Detect which cell encompasses the target text, then output its (X, Y) center coordinate. 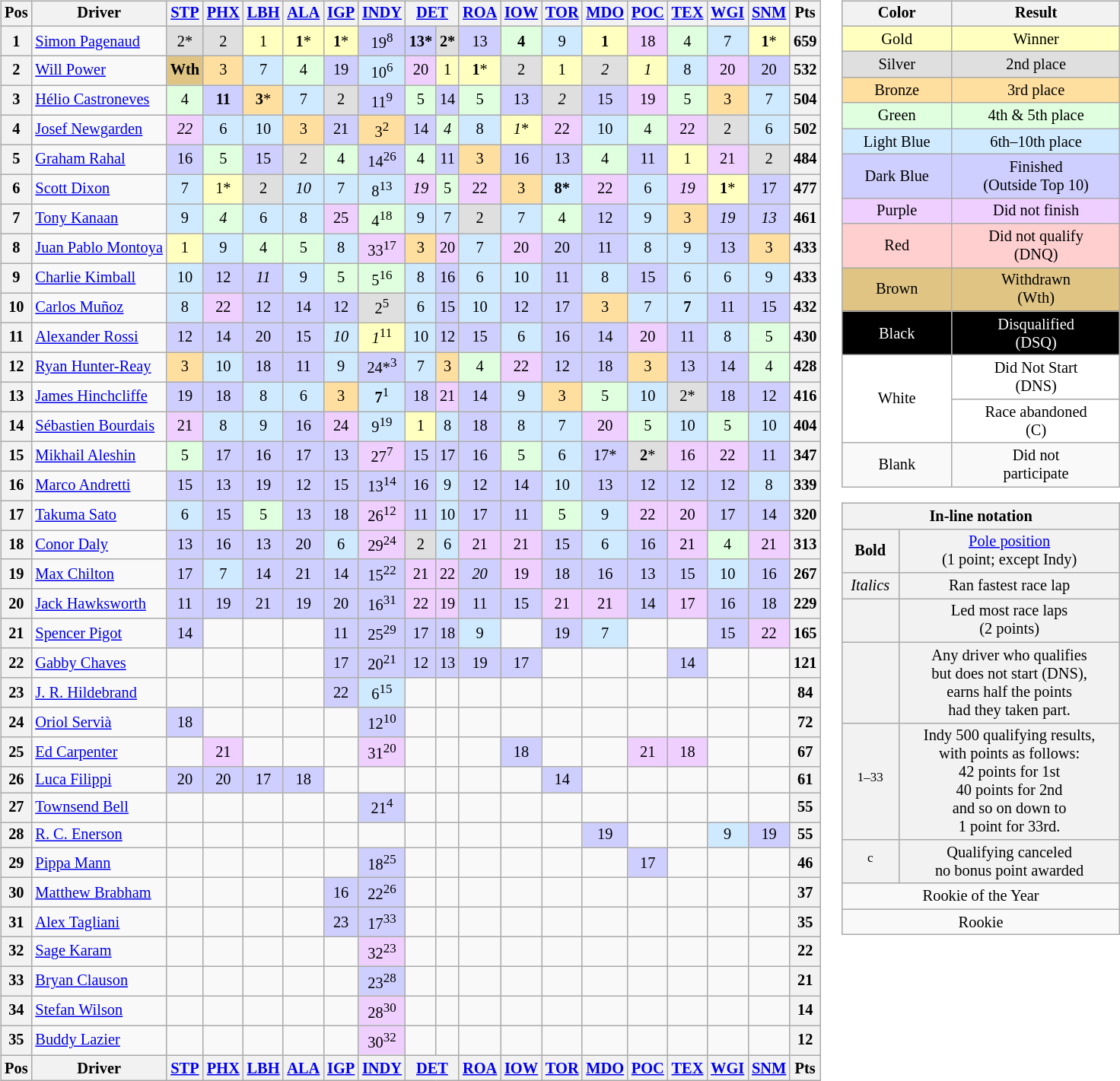
Disqualified(DSQ) (1036, 333)
R. C. Enerson (99, 835)
813 (382, 189)
13* (421, 41)
Spencer Pigot (99, 633)
106 (382, 70)
Alex Tagliani (99, 922)
Buddy Lazier (99, 1041)
61 (805, 780)
27 (16, 808)
347 (805, 456)
Winner (1036, 39)
1631 (382, 604)
2226 (382, 892)
3120 (382, 752)
Juan Pablo Montoya (99, 248)
Mikhail Aleshin (99, 456)
1522 (382, 574)
17* (605, 456)
6th–10th place (1036, 141)
Will Power (99, 70)
Hélio Castroneves (99, 100)
416 (805, 397)
659 (805, 41)
84 (805, 692)
119 (382, 100)
1825 (382, 863)
Purple (896, 211)
Simon Pagenaud (99, 41)
Wth (185, 70)
Takuma Sato (99, 516)
Stefan Wilson (99, 1010)
White (896, 399)
339 (805, 485)
Pippa Mann (99, 863)
Black (896, 333)
Charlie Kimball (99, 278)
2830 (382, 1010)
229 (805, 604)
31 (16, 922)
Luca Filippi (99, 780)
3032 (382, 1041)
484 (805, 160)
29 (16, 863)
Oriol Servià (99, 723)
4th & 5th place (1036, 116)
Red (896, 246)
504 (805, 100)
Marco Andretti (99, 485)
2612 (382, 516)
1210 (382, 723)
404 (805, 426)
214 (382, 808)
Led most race laps(2 points) (1009, 621)
Indy 500 qualifying results,with points as follows:42 points for 1st40 points for 2ndand so on down to1 point for 33rd. (1009, 781)
430 (805, 338)
Ryan Hunter-Reay (99, 367)
1314 (382, 485)
Blank (896, 465)
Race abandoned(C) (1036, 421)
Did notparticipate (1036, 465)
37 (805, 892)
72 (805, 723)
71 (382, 397)
3* (263, 100)
Ed Carpenter (99, 752)
2nd place (1036, 65)
615 (382, 692)
Rookie of the Year (981, 896)
320 (805, 516)
3223 (382, 951)
James Hinchcliffe (99, 397)
Gabby Chaves (99, 663)
461 (805, 219)
502 (805, 129)
Light Blue (896, 141)
2021 (382, 663)
Max Chilton (99, 574)
428 (805, 367)
477 (805, 189)
2328 (382, 981)
277 (382, 456)
Bryan Clauson (99, 981)
Ran fastest race lap (1009, 586)
28 (16, 835)
Bronze (896, 91)
Did not qualify(DNQ) (1036, 246)
1–33 (870, 781)
Color (896, 14)
8* (562, 189)
3rd place (1036, 91)
2924 (382, 545)
Dark Blue (896, 176)
Sage Karam (99, 951)
67 (805, 752)
3317 (382, 248)
Italics (870, 586)
165 (805, 633)
24*3 (382, 367)
Sébastien Bourdais (99, 426)
1733 (382, 922)
Rookie (981, 922)
Bold (870, 551)
Silver (896, 65)
Scott Dixon (99, 189)
c (870, 862)
198 (382, 41)
Pole position(1 point; except Indy) (1009, 551)
Graham Rahal (99, 160)
30 (16, 892)
121 (805, 663)
1426 (382, 160)
Result (1036, 14)
Townsend Bell (99, 808)
Alexander Rossi (99, 338)
In-line notation (981, 517)
Jack Hawksworth (99, 604)
516 (382, 278)
2529 (382, 633)
919 (382, 426)
532 (805, 70)
Green (896, 116)
Matthew Brabham (99, 892)
Withdrawn(Wth) (1036, 290)
432 (805, 307)
Any driver who qualifiesbut does not start (DNS),earns half the pointshad they taken part. (1009, 682)
Brown (896, 290)
34 (16, 1010)
Did not finish (1036, 211)
Josef Newgarden (99, 129)
26 (16, 780)
111 (382, 338)
Qualifying canceledno bonus point awarded (1009, 862)
Conor Daly (99, 545)
33 (16, 981)
Did Not Start(DNS) (1036, 377)
418 (382, 219)
46 (805, 863)
267 (805, 574)
Gold (896, 39)
Tony Kanaan (99, 219)
Carlos Muñoz (99, 307)
Finished(Outside Top 10) (1036, 176)
313 (805, 545)
J. R. Hildebrand (99, 692)
